Capture the cell that displays the provided text and extract its (X, Y) central coordinate. 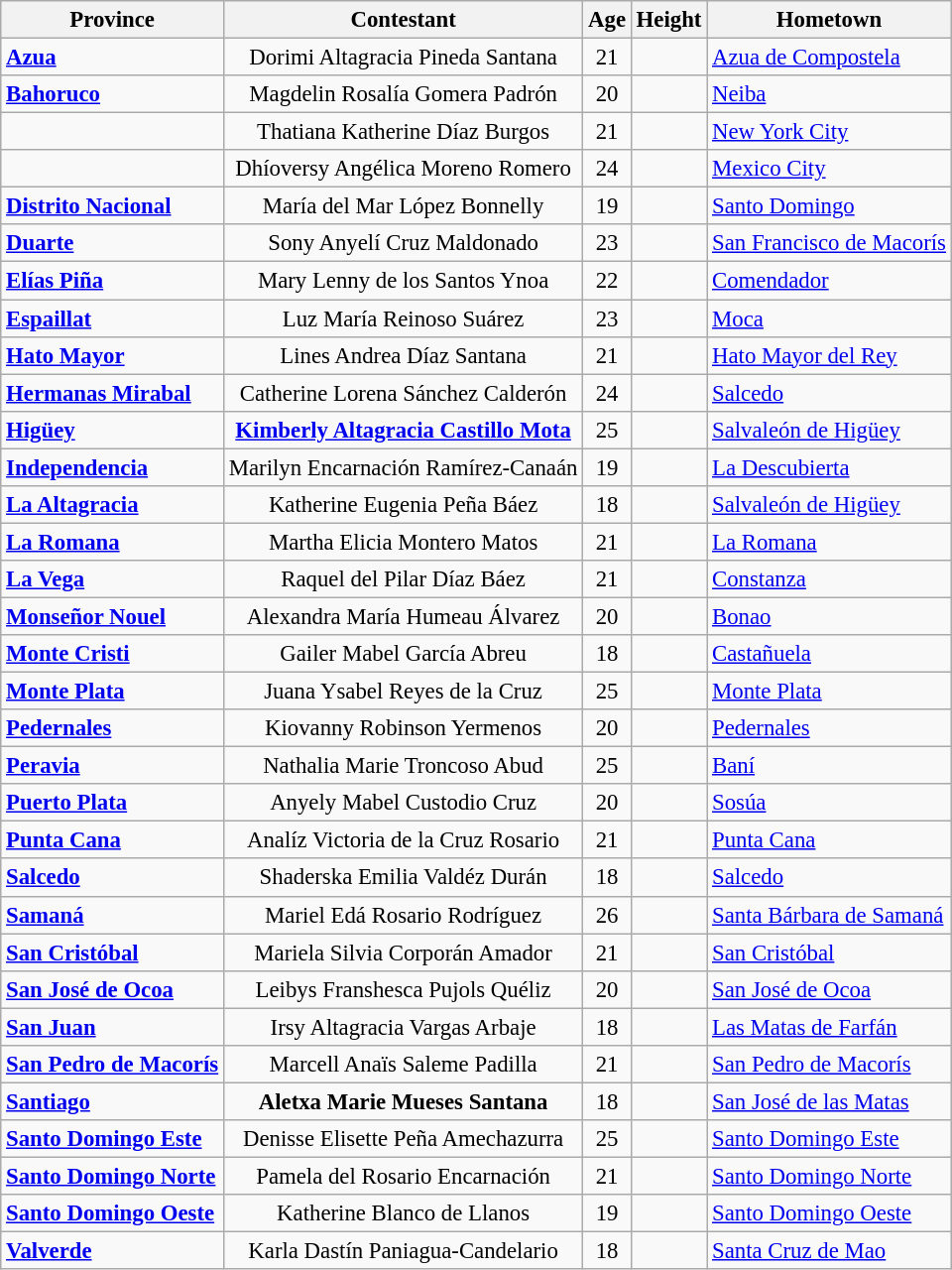
Hermanas Mirabal (113, 393)
Constanza (829, 579)
Shaderska Emilia Valdéz Durán (403, 878)
Alexandra María Humeau Álvarez (403, 616)
Mariela Silvia Corporán Amador (403, 952)
Lines Andrea Díaz Santana (403, 355)
Azua (113, 58)
Karla Dastín Paniagua-Candelario (403, 1251)
Catherine Lorena Sánchez Calderón (403, 393)
Pamela del Rosario Encarnación (403, 1176)
Age (607, 20)
San Francisco de Macorís (829, 243)
Azua de Compostela (829, 58)
Marcell Anaïs Saleme Padilla (403, 1065)
Dorimi Altagracia Pineda Santana (403, 58)
Hometown (829, 20)
Santiago (113, 1101)
Irsy Altagracia Vargas Arbaje (403, 1027)
Height (668, 20)
San Juan (113, 1027)
Dhíoversy Angélica Moreno Romero (403, 169)
Independencia (113, 467)
Monseñor Nouel (113, 616)
Espaillat (113, 318)
Monte Cristi (113, 654)
Sosúa (829, 803)
La Altagracia (113, 505)
Martha Elicia Montero Matos (403, 542)
La Descubierta (829, 467)
Samaná (113, 915)
Katherine Blanco de Llanos (403, 1213)
Elías Piña (113, 281)
Juana Ysabel Reyes de la Cruz (403, 692)
Distrito Nacional (113, 206)
Thatiana Katherine Díaz Burgos (403, 132)
Analíz Victoria de la Cruz Rosario (403, 840)
Province (113, 20)
Duarte (113, 243)
Denisse Elisette Peña Amechazurra (403, 1139)
Castañuela (829, 654)
New York City (829, 132)
Santa Bárbara de Samaná (829, 915)
Santo Domingo (829, 206)
Marilyn Encarnación Ramírez-Canaán (403, 467)
San José de las Matas (829, 1101)
Hato Mayor (113, 355)
Kiovanny Robinson Yermenos (403, 728)
Contestant (403, 20)
Neiba (829, 94)
Mariel Edá Rosario Rodríguez (403, 915)
Kimberly Altagracia Castillo Mota (403, 430)
Anyely Mabel Custodio Cruz (403, 803)
26 (607, 915)
Hato Mayor del Rey (829, 355)
Baní (829, 766)
Santa Cruz de Mao (829, 1251)
Las Matas de Farfán (829, 1027)
Comendador (829, 281)
Luz María Reinoso Suárez (403, 318)
Katherine Eugenia Peña Báez (403, 505)
Leibys Franshesca Pujols Quéliz (403, 989)
Puerto Plata (113, 803)
22 (607, 281)
Magdelin Rosalía Gomera Padrón (403, 94)
Nathalia Marie Troncoso Abud (403, 766)
Bahoruco (113, 94)
Mary Lenny de los Santos Ynoa (403, 281)
Gailer Mabel García Abreu (403, 654)
Moca (829, 318)
Raquel del Pilar Díaz Báez (403, 579)
Aletxa Marie Mueses Santana (403, 1101)
La Vega (113, 579)
Bonao (829, 616)
Higüey (113, 430)
Valverde (113, 1251)
Sony Anyelí Cruz Maldonado (403, 243)
María del Mar López Bonnelly (403, 206)
Peravia (113, 766)
Mexico City (829, 169)
